Find where the given text appears and provide that cell's center as (x, y) coordinate. 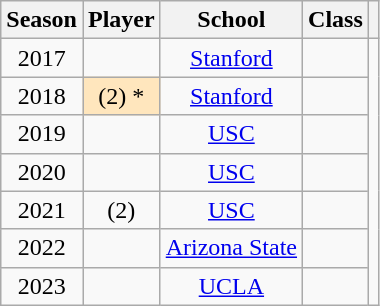
UCLA (231, 286)
Class (336, 20)
2021 (42, 210)
Player (121, 20)
2019 (42, 134)
2017 (42, 58)
School (231, 20)
2023 (42, 286)
(2) (121, 210)
2018 (42, 96)
Arizona State (231, 248)
Season (42, 20)
2022 (42, 248)
(2) * (121, 96)
2020 (42, 172)
